Search for the cell housing the specified text and yield its (x, y) center coordinate. 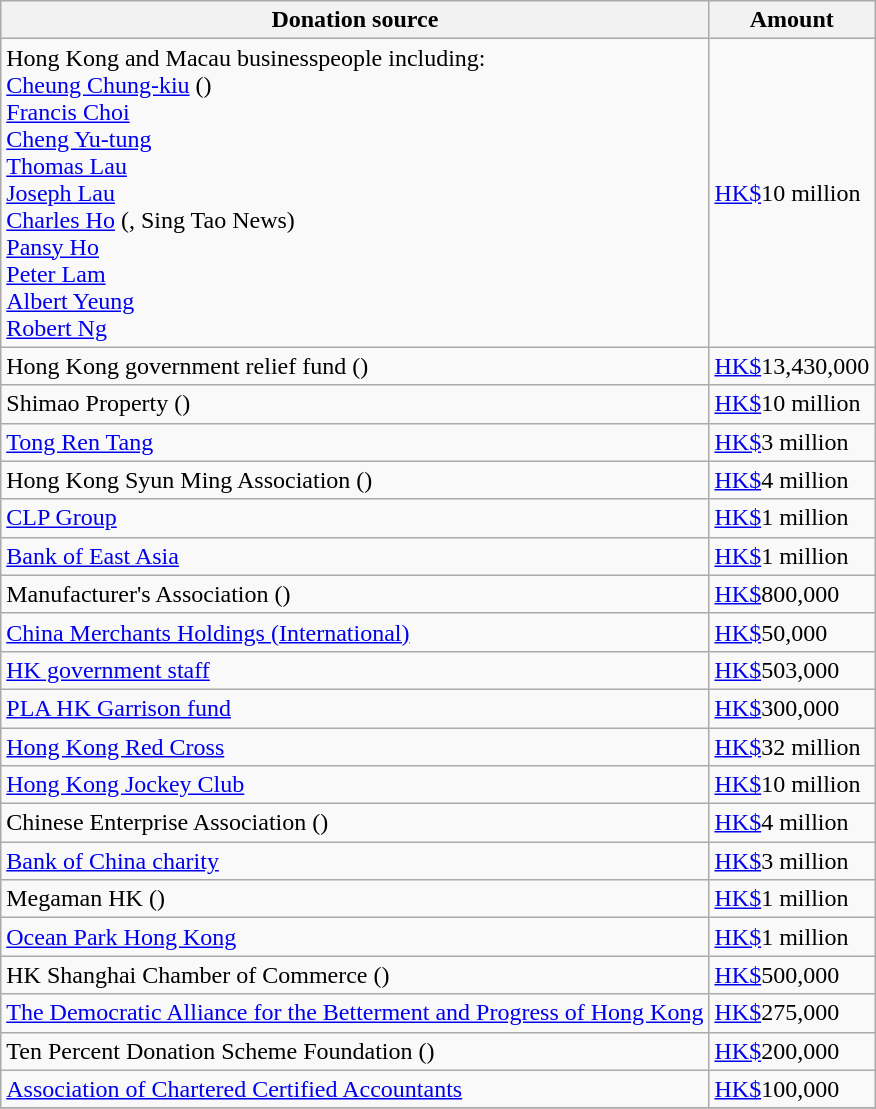
Shimao Property () (355, 404)
Hong Kong Jockey Club (355, 785)
HK government staff (355, 670)
HK$800,000 (792, 594)
Bank of East Asia (355, 556)
Hong Kong Syun Ming Association () (355, 480)
Chinese Enterprise Association () (355, 823)
Tong Ren Tang (355, 442)
Donation source (355, 20)
HK$13,430,000 (792, 366)
Hong Kong government relief fund () (355, 366)
CLP Group (355, 518)
Bank of China charity (355, 861)
China Merchants Holdings (International) (355, 632)
Association of Chartered Certified Accountants (355, 1089)
Ocean Park Hong Kong (355, 937)
Manufacturer's Association () (355, 594)
Amount (792, 20)
HK$300,000 (792, 708)
Hong Kong Red Cross (355, 747)
HK$503,000 (792, 670)
HK Shanghai Chamber of Commerce () (355, 975)
HK$32 million (792, 747)
Ten Percent Donation Scheme Foundation () (355, 1051)
HK$500,000 (792, 975)
Megaman HK () (355, 899)
The Democratic Alliance for the Betterment and Progress of Hong Kong (355, 1013)
HK$100,000 (792, 1089)
PLA HK Garrison fund (355, 708)
HK$200,000 (792, 1051)
HK$275,000 (792, 1013)
HK$50,000 (792, 632)
